For the text-containing cell, return its midpoint in (X, Y) coordinate format. 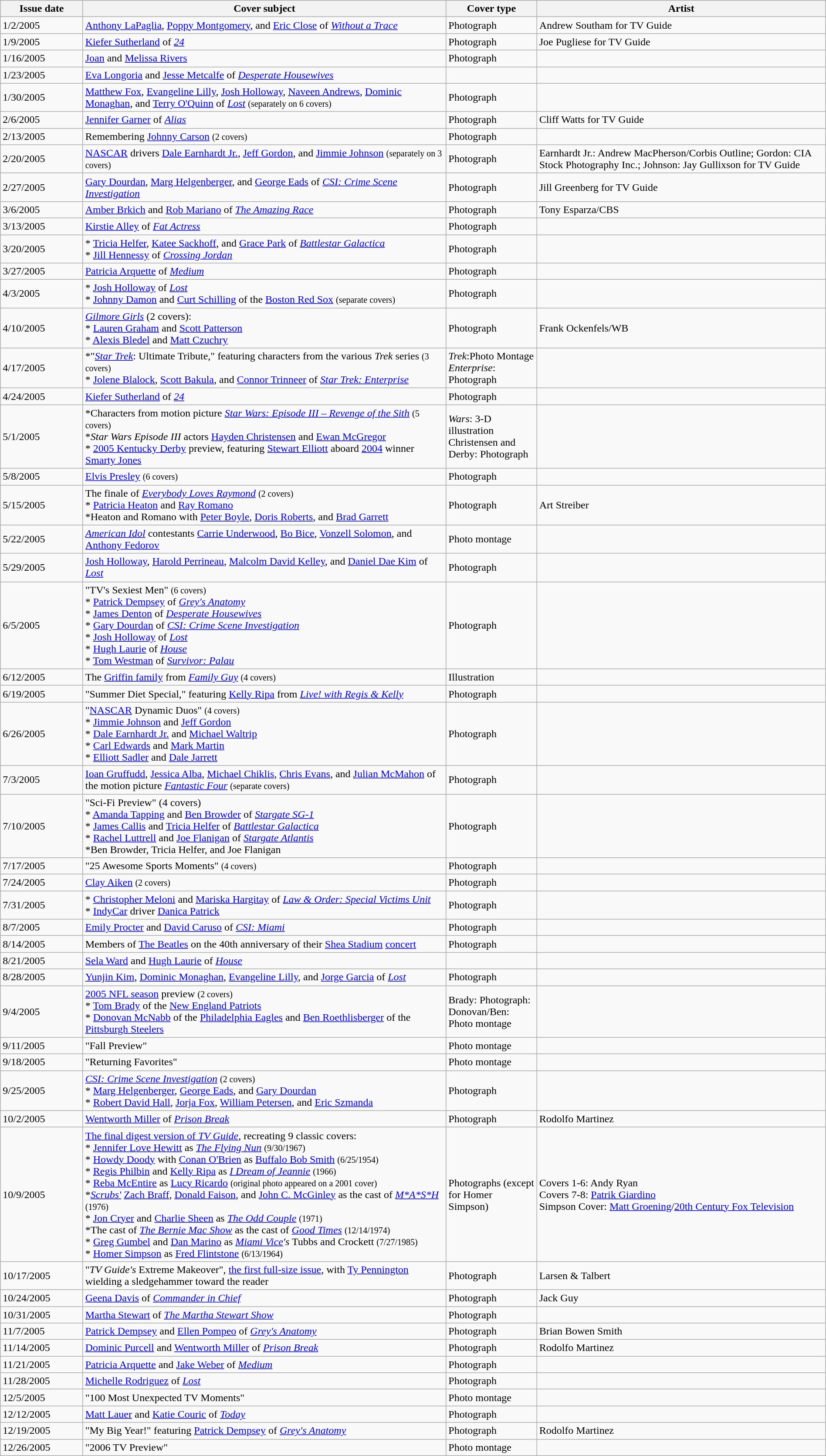
10/17/2005 (42, 1276)
Trek:Photo MontageEnterprise: Photograph (491, 368)
2/27/2005 (42, 187)
2/13/2005 (42, 136)
5/15/2005 (42, 505)
Josh Holloway, Harold Perrineau, Malcolm David Kelley, and Daniel Dae Kim of Lost (264, 567)
Larsen & Talbert (681, 1276)
Art Streiber (681, 505)
12/5/2005 (42, 1398)
Illustration (491, 677)
Kirstie Alley of Fat Actress (264, 226)
"TV Guide's Extreme Makeover", the first full-size issue, with Ty Pennington wielding a sledgehammer toward the reader (264, 1276)
2/6/2005 (42, 120)
1/2/2005 (42, 25)
Jack Guy (681, 1298)
8/21/2005 (42, 961)
Joe Pugliese for TV Guide (681, 42)
* Tricia Helfer, Katee Sackhoff, and Grace Park of Battlestar Galactica* Jill Hennessy of Crossing Jordan (264, 248)
Brian Bowen Smith (681, 1331)
"My Big Year!" featuring Patrick Dempsey of Grey's Anatomy (264, 1431)
10/24/2005 (42, 1298)
Matthew Fox, Evangeline Lilly, Josh Holloway, Naveen Andrews, Dominic Monaghan, and Terry O'Quinn of Lost (separately on 6 covers) (264, 98)
Frank Ockenfels/WB (681, 328)
11/14/2005 (42, 1348)
5/22/2005 (42, 539)
3/27/2005 (42, 271)
Andrew Southam for TV Guide (681, 25)
"25 Awesome Sports Moments" (4 covers) (264, 866)
1/23/2005 (42, 75)
2/20/2005 (42, 159)
Gilmore Girls (2 covers):* Lauren Graham and Scott Patterson* Alexis Bledel and Matt Czuchry (264, 328)
Patricia Arquette and Jake Weber of Medium (264, 1365)
Michelle Rodriguez of Lost (264, 1381)
Wars: 3-D illustrationChristensen and Derby: Photograph (491, 437)
* Christopher Meloni and Mariska Hargitay of Law & Order: Special Victims Unit* IndyCar driver Danica Patrick (264, 905)
Yunjin Kim, Dominic Monaghan, Evangeline Lilly, and Jorge Garcia of Lost (264, 977)
Ioan Gruffudd, Jessica Alba, Michael Chiklis, Chris Evans, and Julian McMahon of the motion picture Fantastic Four (separate covers) (264, 780)
Covers 1-6: Andy RyanCovers 7-8: Patrik GiardinoSimpson Cover: Matt Groening/20th Century Fox Television (681, 1194)
Geena Davis of Commander in Chief (264, 1298)
5/1/2005 (42, 437)
"Returning Favorites" (264, 1062)
8/7/2005 (42, 928)
9/11/2005 (42, 1046)
Earnhardt Jr.: Andrew MacPherson/Corbis Outline; Gordon: CIA Stock Photography Inc.; Johnson: Jay Gullixson for TV Guide (681, 159)
Cover type (491, 9)
12/19/2005 (42, 1431)
The Griffin family from Family Guy (4 covers) (264, 677)
7/3/2005 (42, 780)
4/10/2005 (42, 328)
3/13/2005 (42, 226)
5/29/2005 (42, 567)
Emily Procter and David Caruso of CSI: Miami (264, 928)
6/19/2005 (42, 694)
Remembering Johnny Carson (2 covers) (264, 136)
9/25/2005 (42, 1090)
11/28/2005 (42, 1381)
Patricia Arquette of Medium (264, 271)
8/28/2005 (42, 977)
Eva Longoria and Jesse Metcalfe of Desperate Housewives (264, 75)
Elvis Presley (6 covers) (264, 477)
Patrick Dempsey and Ellen Pompeo of Grey's Anatomy (264, 1331)
1/16/2005 (42, 58)
"2006 TV Preview" (264, 1447)
Wentworth Miller of Prison Break (264, 1119)
"Fall Preview" (264, 1046)
4/3/2005 (42, 294)
"Summer Diet Special," featuring Kelly Ripa from Live! with Regis & Kelly (264, 694)
Jill Greenberg for TV Guide (681, 187)
Tony Esparza/CBS (681, 210)
11/21/2005 (42, 1365)
7/31/2005 (42, 905)
11/7/2005 (42, 1331)
6/12/2005 (42, 677)
Dominic Purcell and Wentworth Miller of Prison Break (264, 1348)
10/2/2005 (42, 1119)
7/24/2005 (42, 883)
NASCAR drivers Dale Earnhardt Jr., Jeff Gordon, and Jimmie Johnson (separately on 3 covers) (264, 159)
"100 Most Unexpected TV Moments" (264, 1398)
4/24/2005 (42, 396)
Amber Brkich and Rob Mariano of The Amazing Race (264, 210)
Joan and Melissa Rivers (264, 58)
Cliff Watts for TV Guide (681, 120)
9/18/2005 (42, 1062)
Martha Stewart of The Martha Stewart Show (264, 1314)
6/5/2005 (42, 625)
7/10/2005 (42, 826)
10/9/2005 (42, 1194)
Brady: Photograph: Donovan/Ben: Photo montage (491, 1012)
Sela Ward and Hugh Laurie of House (264, 961)
Jennifer Garner of Alias (264, 120)
1/30/2005 (42, 98)
8/14/2005 (42, 944)
Issue date (42, 9)
Matt Lauer and Katie Couric of Today (264, 1414)
7/17/2005 (42, 866)
10/31/2005 (42, 1314)
Photographs (except for Homer Simpson) (491, 1194)
Cover subject (264, 9)
Artist (681, 9)
Anthony LaPaglia, Poppy Montgomery, and Eric Close of Without a Trace (264, 25)
6/26/2005 (42, 734)
Members of The Beatles on the 40th anniversary of their Shea Stadium concert (264, 944)
3/6/2005 (42, 210)
1/9/2005 (42, 42)
9/4/2005 (42, 1012)
The finale of Everybody Loves Raymond (2 covers)* Patricia Heaton and Ray Romano*Heaton and Romano with Peter Boyle, Doris Roberts, and Brad Garrett (264, 505)
12/26/2005 (42, 1447)
Gary Dourdan, Marg Helgenberger, and George Eads of CSI: Crime Scene Investigation (264, 187)
3/20/2005 (42, 248)
5/8/2005 (42, 477)
12/12/2005 (42, 1414)
4/17/2005 (42, 368)
Clay Aiken (2 covers) (264, 883)
* Josh Holloway of Lost* Johnny Damon and Curt Schilling of the Boston Red Sox (separate covers) (264, 294)
American Idol contestants Carrie Underwood, Bo Bice, Vonzell Solomon, and Anthony Fedorov (264, 539)
